Locate the cell with the specified text and output its (X, Y) center coordinate. 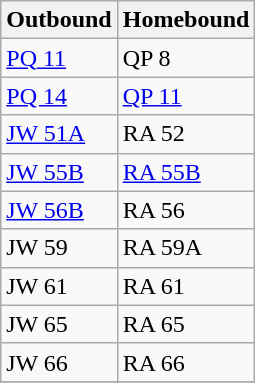
QP 8 (186, 58)
PQ 14 (59, 96)
RA 56 (186, 210)
RA 66 (186, 362)
JW 56B (59, 210)
RA 59A (186, 248)
RA 52 (186, 134)
RA 61 (186, 286)
RA 55B (186, 172)
JW 51A (59, 134)
JW 65 (59, 324)
RA 65 (186, 324)
Outbound (59, 20)
JW 55B (59, 172)
QP 11 (186, 96)
JW 66 (59, 362)
JW 59 (59, 248)
Homebound (186, 20)
JW 61 (59, 286)
PQ 11 (59, 58)
